Scan for the cell matching the given text and deliver its [x, y] coordinate at center. 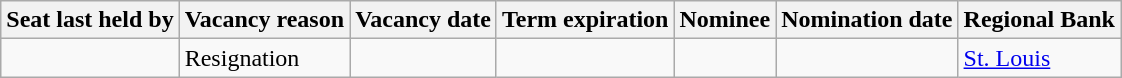
Nominee [725, 20]
St. Louis [1039, 58]
Nomination date [867, 20]
Term expiration [584, 20]
Resignation [264, 58]
Vacancy date [424, 20]
Seat last held by [90, 20]
Vacancy reason [264, 20]
Regional Bank [1039, 20]
